Search for the cell housing the specified text and yield its [x, y] center coordinate. 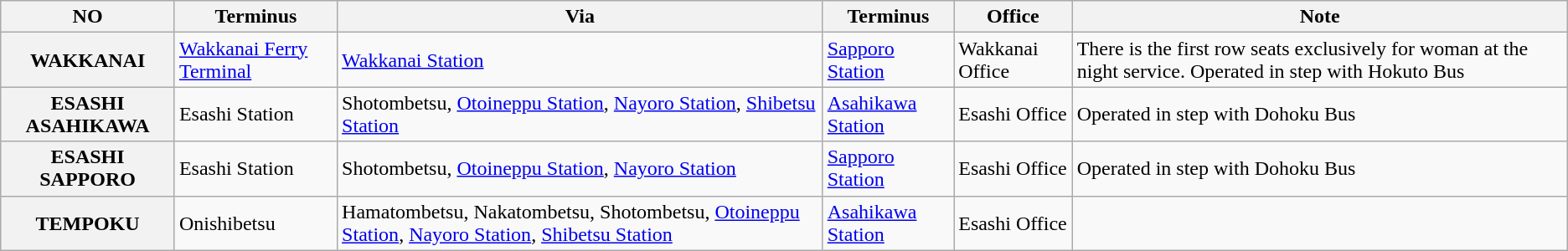
ESASHI SAPPORO [88, 169]
Wakkanai Office [1014, 60]
Hamatombetsu, Nakatombetsu, Shotombetsu, Otoineppu Station, Nayoro Station, Shibetsu Station [580, 223]
There is the first row seats exclusively for woman at the night service. Operated in step with Hokuto Bus [1320, 60]
ESASHI ASAHIKAWA [88, 114]
Shotombetsu, Otoineppu Station, Nayoro Station, Shibetsu Station [580, 114]
Onishibetsu [255, 223]
TEMPOKU [88, 223]
Shotombetsu, Otoineppu Station, Nayoro Station [580, 169]
Wakkanai Ferry Terminal [255, 60]
NO [88, 17]
Wakkanai Station [580, 60]
Note [1320, 17]
Office [1014, 17]
Via [580, 17]
WAKKANAI [88, 60]
